Provide the (x, y) coordinate of the cell's center where the given text is located.  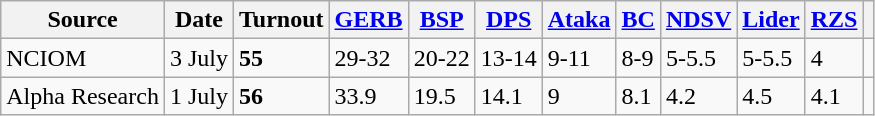
13-14 (508, 58)
56 (281, 96)
29-32 (368, 58)
NDSV (698, 20)
20-22 (442, 58)
Alpha Research (83, 96)
Ataka (579, 20)
Source (83, 20)
4.2 (698, 96)
14.1 (508, 96)
BSP (442, 20)
Turnout (281, 20)
9 (579, 96)
Lider (771, 20)
NCIOM (83, 58)
4.1 (834, 96)
33.9 (368, 96)
19.5 (442, 96)
RZS (834, 20)
55 (281, 58)
3 July (198, 58)
1 July (198, 96)
9-11 (579, 58)
4.5 (771, 96)
DPS (508, 20)
8.1 (638, 96)
BC (638, 20)
GERB (368, 20)
4 (834, 58)
Date (198, 20)
8-9 (638, 58)
